Scan for the cell matching the given text and deliver its [X, Y] coordinate at center. 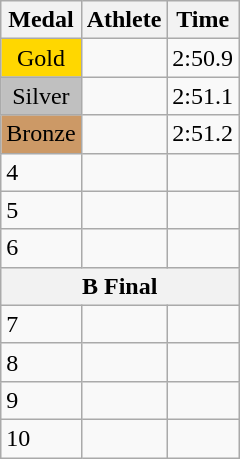
Bronze [41, 134]
9 [41, 400]
7 [41, 324]
2:51.1 [203, 96]
B Final [120, 286]
6 [41, 248]
4 [41, 172]
Medal [41, 20]
Time [203, 20]
Silver [41, 96]
Gold [41, 58]
10 [41, 438]
5 [41, 210]
Athlete [124, 20]
2:50.9 [203, 58]
2:51.2 [203, 134]
8 [41, 362]
